Detect which cell encompasses the target text, then output its (X, Y) center coordinate. 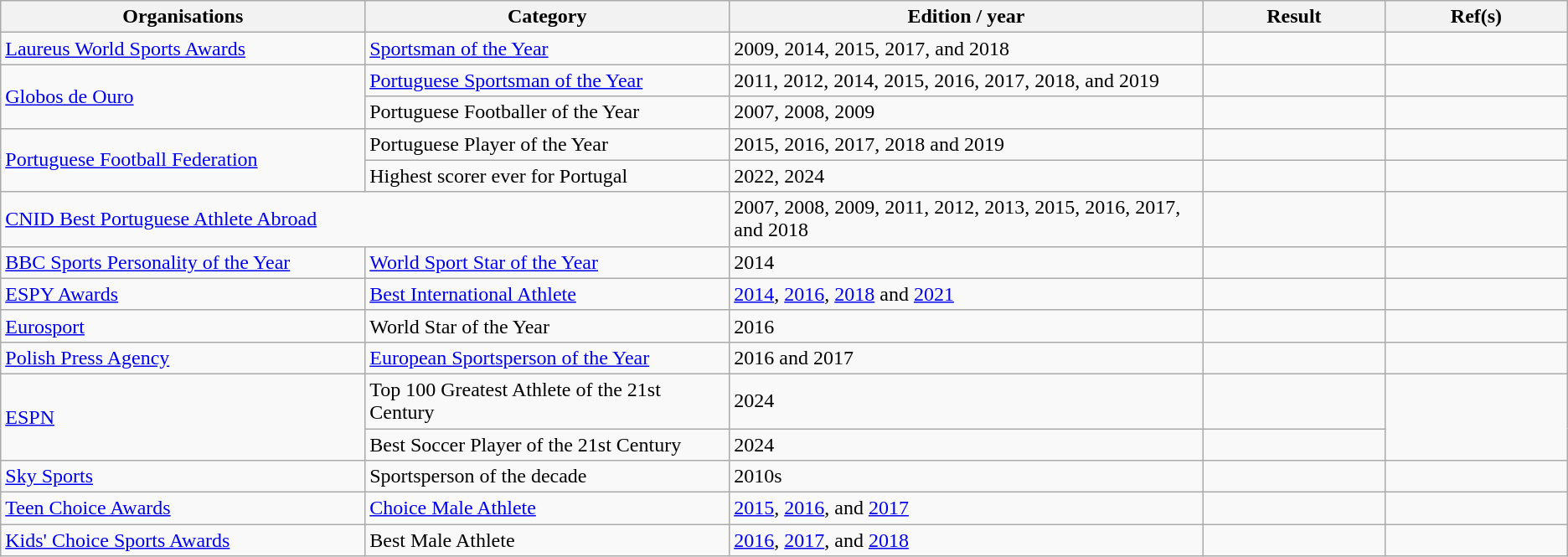
2014, 2016, 2018 and 2021 (967, 294)
Portuguese Footballer of the Year (548, 112)
Choice Male Athlete (548, 508)
Polish Press Agency (183, 358)
2022, 2024 (967, 176)
Globos de Ouro (183, 96)
Top 100 Greatest Athlete of the 21st Century (548, 400)
Edition / year (967, 17)
Sky Sports (183, 477)
2010s (967, 477)
2016 (967, 326)
2015, 2016, and 2017 (967, 508)
World Sport Star of the Year (548, 262)
2011, 2012, 2014, 2015, 2016, 2017, 2018, and 2019 (967, 80)
Highest scorer ever for Portugal (548, 176)
World Star of the Year (548, 326)
2016, 2017, and 2018 (967, 540)
2016 and 2017 (967, 358)
Portuguese Sportsman of the Year (548, 80)
Sportsperson of the decade (548, 477)
Portuguese Player of the Year (548, 144)
European Sportsperson of the Year (548, 358)
Eurosport (183, 326)
Category (548, 17)
BBC Sports Personality of the Year (183, 262)
Best International Athlete (548, 294)
Best Soccer Player of the 21st Century (548, 445)
2009, 2014, 2015, 2017, and 2018 (967, 49)
Ref(s) (1477, 17)
Result (1293, 17)
2007, 2008, 2009, 2011, 2012, 2013, 2015, 2016, 2017, and 2018 (967, 219)
ESPY Awards (183, 294)
CNID Best Portuguese Athlete Abroad (365, 219)
2014 (967, 262)
Best Male Athlete (548, 540)
Laureus World Sports Awards (183, 49)
Sportsman of the Year (548, 49)
Teen Choice Awards (183, 508)
2015, 2016, 2017, 2018 and 2019 (967, 144)
ESPN (183, 417)
Organisations (183, 17)
2007, 2008, 2009 (967, 112)
Kids' Choice Sports Awards (183, 540)
Portuguese Football Federation (183, 160)
